Search for the cell housing the specified text and yield its [X, Y] center coordinate. 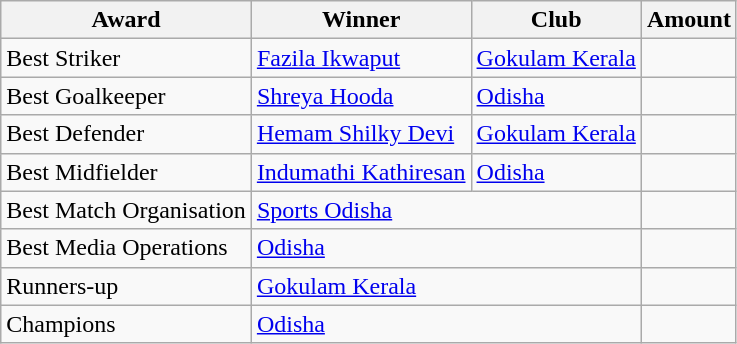
Best Media Operations [126, 248]
Best Striker [126, 58]
Best Midfielder [126, 172]
Best Match Organisation [126, 210]
Hemam Shilky Devi [361, 134]
Club [556, 20]
Best Defender [126, 134]
Winner [361, 20]
Amount [688, 20]
Sports Odisha [446, 210]
Runners-up [126, 286]
Champions [126, 324]
Best Goalkeeper [126, 96]
Fazila Ikwaput [361, 58]
Award [126, 20]
Indumathi Kathiresan [361, 172]
Shreya Hooda [361, 96]
